Locate the cell with the specified text and output its (x, y) center coordinate. 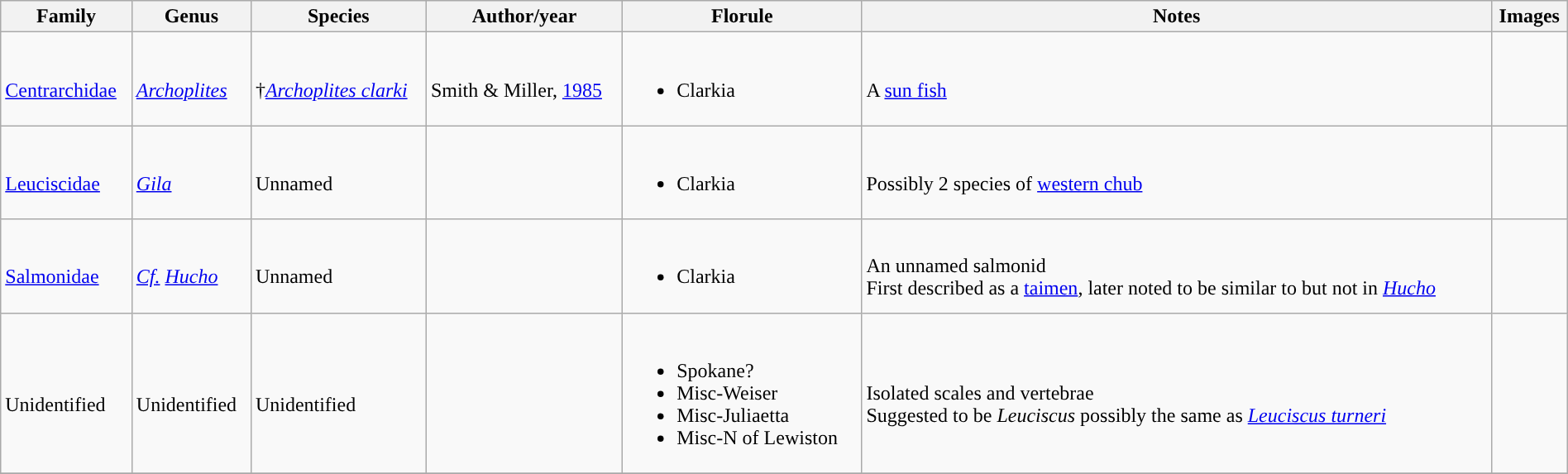
Spokane?Misc-WeiserMisc-JuliaettaMisc-N of Lewiston (743, 393)
Leuciscidae (66, 172)
Smith & Miller, 1985 (524, 79)
Cf. Hucho (191, 266)
Genus (191, 17)
Isolated scales and vertebraeSuggested to be Leuciscus possibly the same as Leuciscus turneri (1176, 393)
Species (338, 17)
Possibly 2 species of western chub (1176, 172)
Salmonidae (66, 266)
Gila (191, 172)
An unnamed salmonid First described as a taimen, later noted to be similar to but not in Hucho (1176, 266)
Florule (743, 17)
Centrarchidae (66, 79)
Family (66, 17)
Author/year (524, 17)
†Archoplites clarki (338, 79)
Images (1529, 17)
Archoplites (191, 79)
A sun fish (1176, 79)
Notes (1176, 17)
